Return the [x, y] coordinate for the center point of the cell that contains the specified text.  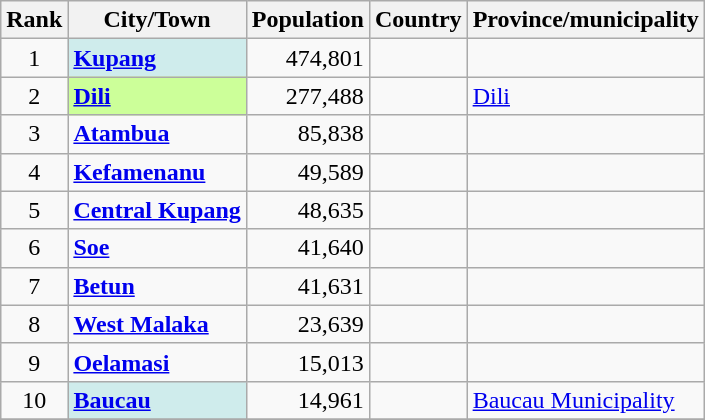
1 [34, 58]
West Malaka [157, 324]
Atambua [157, 134]
14,961 [308, 400]
41,631 [308, 286]
3 [34, 134]
41,640 [308, 248]
Population [308, 20]
Rank [34, 20]
48,635 [308, 210]
Province/municipality [586, 20]
9 [34, 362]
6 [34, 248]
2 [34, 96]
49,589 [308, 172]
Country [418, 20]
Baucau Municipality [586, 400]
Central Kupang [157, 210]
Oelamasi [157, 362]
23,639 [308, 324]
4 [34, 172]
474,801 [308, 58]
5 [34, 210]
10 [34, 400]
277,488 [308, 96]
Baucau [157, 400]
7 [34, 286]
15,013 [308, 362]
Soe [157, 248]
Betun [157, 286]
City/Town [157, 20]
Kefamenanu [157, 172]
Kupang [157, 58]
8 [34, 324]
85,838 [308, 134]
